For the text-containing cell, return its midpoint in [x, y] coordinate format. 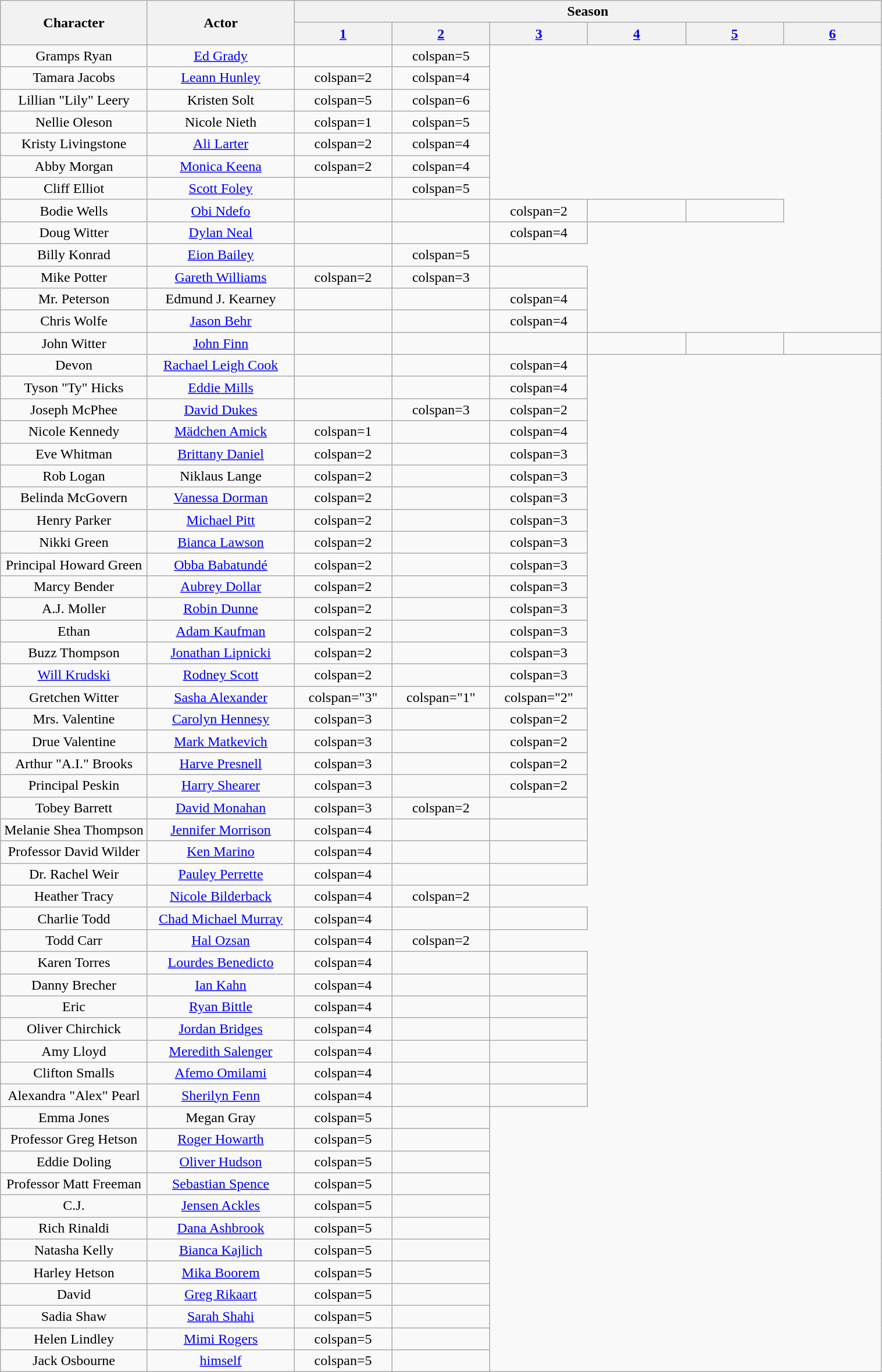
Kristen Solt [221, 100]
Bianca Lawson [221, 542]
Joseph McPhee [74, 410]
Mädchen Amick [221, 432]
Rachael Leigh Cook [221, 366]
Jennifer Morrison [221, 830]
Pauley Perrette [221, 874]
Bianca Kajlich [221, 1250]
Sarah Shahi [221, 1316]
Melanie Shea Thompson [74, 830]
Todd Carr [74, 940]
Principal Peskin [74, 786]
Sherilyn Fenn [221, 1095]
Sasha Alexander [221, 697]
Eddie Doling [74, 1162]
Jonathan Lipnicki [221, 653]
Nikki Green [74, 542]
C.J. [74, 1206]
Ian Kahn [221, 985]
Hal Ozsan [221, 940]
Oliver Chirchick [74, 1029]
Karen Torres [74, 962]
Billy Konrad [74, 255]
Brittany Daniel [221, 454]
Jason Behr [221, 321]
A.J. Moller [74, 608]
Harve Presnell [221, 764]
Megan Gray [221, 1117]
Professor David Wilder [74, 852]
Ethan [74, 631]
Scott Foley [221, 188]
Amy Lloyd [74, 1051]
John Witter [74, 343]
Principal Howard Green [74, 564]
Charlie Todd [74, 918]
Arthur "A.I." Brooks [74, 764]
Bodie Wells [74, 210]
himself [221, 1361]
Sebastian Spence [221, 1184]
Drue Valentine [74, 741]
2 [441, 34]
Michael Pitt [221, 520]
Chad Michael Murray [221, 918]
Professor Greg Hetson [74, 1140]
Mike Potter [74, 277]
Heather Tracy [74, 896]
Jack Osbourne [74, 1361]
Clifton Smalls [74, 1073]
Sadia Shaw [74, 1316]
David [74, 1294]
Afemo Omilami [221, 1073]
Marcy Bender [74, 586]
Robin Dunne [221, 608]
Eve Whitman [74, 454]
Meredith Salenger [221, 1051]
Jordan Bridges [221, 1029]
Mika Boorem [221, 1272]
Ken Marino [221, 852]
Mrs. Valentine [74, 719]
David Monahan [221, 808]
3 [539, 34]
Ryan Bittle [221, 1007]
Mimi Rogers [221, 1338]
Chris Wolfe [74, 321]
colspan="1" [441, 697]
Actor [221, 23]
Obi Ndefo [221, 210]
Doug Witter [74, 232]
Niklaus Lange [221, 476]
Season [588, 12]
Rob Logan [74, 476]
Will Krudski [74, 675]
Professor Matt Freeman [74, 1184]
colspan="3" [343, 697]
Tamara Jacobs [74, 78]
John Finn [221, 343]
Nicole Nieth [221, 122]
4 [637, 34]
Devon [74, 366]
Eddie Mills [221, 388]
Buzz Thompson [74, 653]
Ali Larter [221, 144]
Edmund J. Kearney [221, 299]
Aubrey Dollar [221, 586]
Natasha Kelly [74, 1250]
Mark Matkevich [221, 741]
Dylan Neal [221, 232]
Eric [74, 1007]
Harry Shearer [221, 786]
Rich Rinaldi [74, 1228]
Abby Morgan [74, 166]
Dr. Rachel Weir [74, 874]
Oliver Hudson [221, 1162]
Tyson "Ty" Hicks [74, 388]
Gramps Ryan [74, 56]
Jensen Ackles [221, 1206]
Adam Kaufman [221, 631]
Obba Babatundé [221, 564]
Lourdes Benedicto [221, 962]
5 [734, 34]
Eion Bailey [221, 255]
colspan=6 [441, 100]
Leann Hunley [221, 78]
Dana Ashbrook [221, 1228]
6 [833, 34]
Carolyn Hennesy [221, 719]
Vanessa Dorman [221, 498]
Nicole Kennedy [74, 432]
Nellie Oleson [74, 122]
Emma Jones [74, 1117]
Alexandra "Alex" Pearl [74, 1095]
Cliff Elliot [74, 188]
David Dukes [221, 410]
Gareth Williams [221, 277]
Danny Brecher [74, 985]
Belinda McGovern [74, 498]
colspan="2" [539, 697]
Nicole Bilderback [221, 896]
Ed Grady [221, 56]
Kristy Livingstone [74, 144]
Rodney Scott [221, 675]
Monica Keena [221, 166]
Character [74, 23]
Roger Howarth [221, 1140]
Henry Parker [74, 520]
Helen Lindley [74, 1338]
Harley Hetson [74, 1272]
Gretchen Witter [74, 697]
Mr. Peterson [74, 299]
1 [343, 34]
Lillian "Lily" Leery [74, 100]
Greg Rikaart [221, 1294]
Tobey Barrett [74, 808]
